Provide the [X, Y] coordinate of the cell's center where the given text is located.  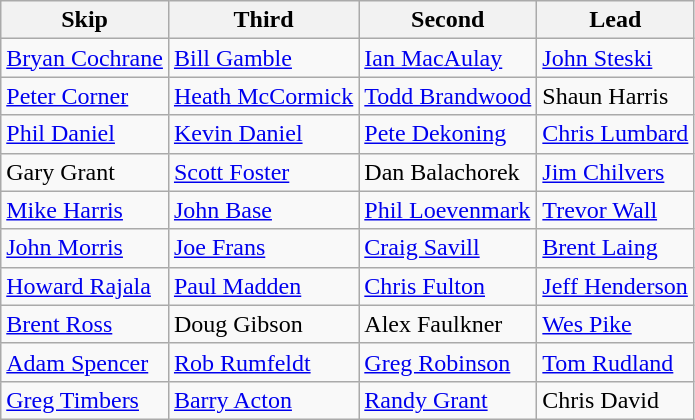
Scott Foster [263, 172]
Brent Laing [616, 248]
John Morris [85, 248]
Second [448, 20]
Shaun Harris [616, 96]
Barry Acton [263, 400]
Craig Savill [448, 248]
Mike Harris [85, 210]
Chris David [616, 400]
Paul Madden [263, 286]
Pete Dekoning [448, 134]
Ian MacAulay [448, 58]
Peter Corner [85, 96]
Brent Ross [85, 324]
Third [263, 20]
Wes Pike [616, 324]
Adam Spencer [85, 362]
Alex Faulkner [448, 324]
John Steski [616, 58]
Joe Frans [263, 248]
Tom Rudland [616, 362]
Chris Fulton [448, 286]
Dan Balachorek [448, 172]
Heath McCormick [263, 96]
Todd Brandwood [448, 96]
Bryan Cochrane [85, 58]
Rob Rumfeldt [263, 362]
Trevor Wall [616, 210]
Jim Chilvers [616, 172]
Greg Robinson [448, 362]
Kevin Daniel [263, 134]
Phil Daniel [85, 134]
Phil Loevenmark [448, 210]
Jeff Henderson [616, 286]
John Base [263, 210]
Doug Gibson [263, 324]
Bill Gamble [263, 58]
Skip [85, 20]
Chris Lumbard [616, 134]
Lead [616, 20]
Greg Timbers [85, 400]
Howard Rajala [85, 286]
Randy Grant [448, 400]
Gary Grant [85, 172]
